Output the (x, y) coordinate of the center of the cell containing the given text.  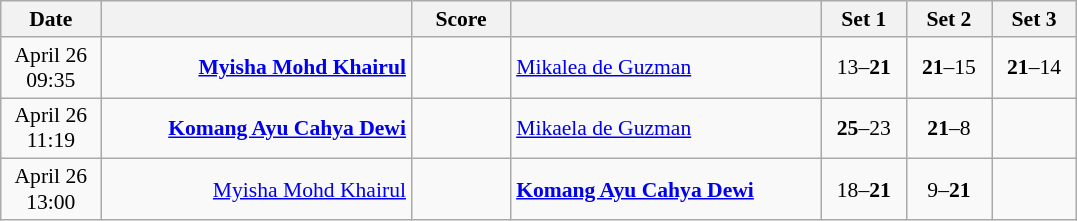
April 2611:19 (51, 128)
21–15 (948, 68)
25–23 (864, 128)
21–8 (948, 128)
9–21 (948, 190)
Set 1 (864, 19)
April 2609:35 (51, 68)
April 2613:00 (51, 190)
Score (461, 19)
18–21 (864, 190)
Set 2 (948, 19)
Mikalea de Guzman (666, 68)
Date (51, 19)
21–14 (1034, 68)
Set 3 (1034, 19)
13–21 (864, 68)
Mikaela de Guzman (666, 128)
